Find where the given text appears and provide that cell's center as [x, y] coordinate. 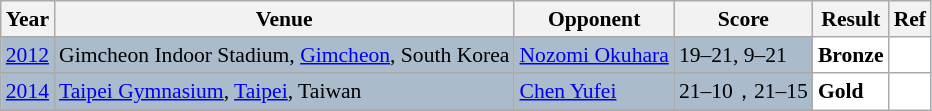
Bronze [851, 55]
Taipei Gymnasium, Taipei, Taiwan [284, 92]
2014 [28, 92]
Gimcheon Indoor Stadium, Gimcheon, South Korea [284, 55]
Venue [284, 19]
Result [851, 19]
Score [744, 19]
Year [28, 19]
21–10，21–15 [744, 92]
Chen Yufei [594, 92]
Opponent [594, 19]
Gold [851, 92]
Nozomi Okuhara [594, 55]
2012 [28, 55]
19–21, 9–21 [744, 55]
Ref [910, 19]
